Find where the given text appears and provide that cell's center as (x, y) coordinate. 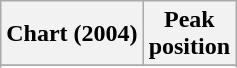
Peakposition (189, 34)
Chart (2004) (72, 34)
